Determine the [X, Y] coordinate at the center of the cell enclosing the given text.  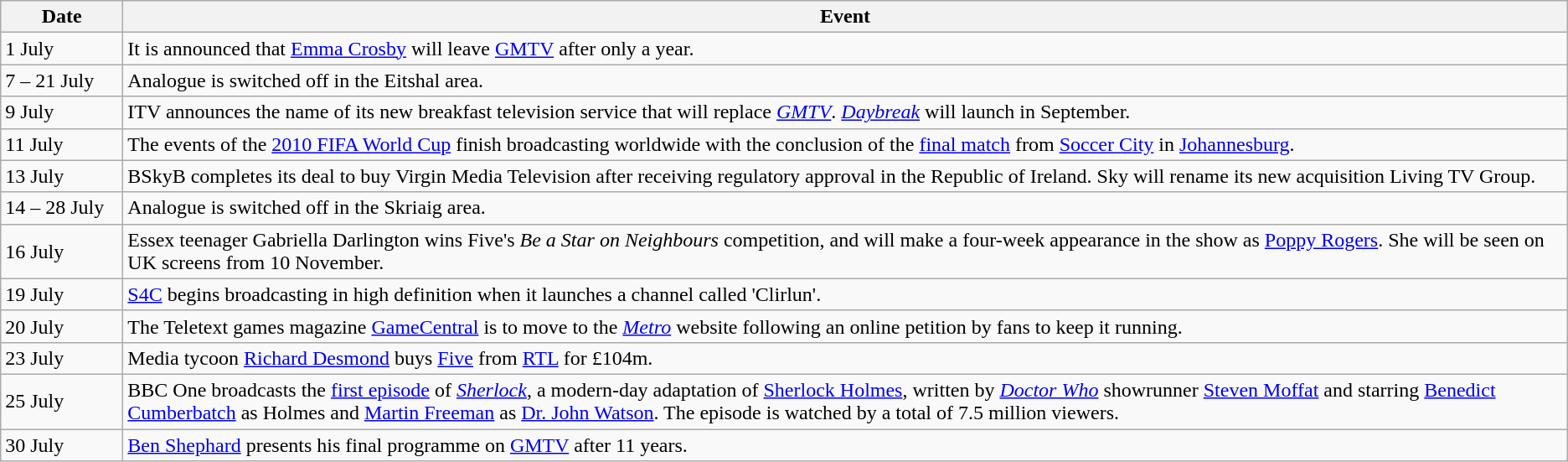
25 July [62, 401]
20 July [62, 326]
Media tycoon Richard Desmond buys Five from RTL for £104m. [845, 358]
Analogue is switched off in the Skriaig area. [845, 208]
14 – 28 July [62, 208]
23 July [62, 358]
S4C begins broadcasting in high definition when it launches a channel called 'Clirlun'. [845, 294]
16 July [62, 252]
Event [845, 17]
Date [62, 17]
The events of the 2010 FIFA World Cup finish broadcasting worldwide with the conclusion of the final match from Soccer City in Johannesburg. [845, 144]
1 July [62, 49]
7 – 21 July [62, 80]
It is announced that Emma Crosby will leave GMTV after only a year. [845, 49]
11 July [62, 144]
Ben Shephard presents his final programme on GMTV after 11 years. [845, 445]
ITV announces the name of its new breakfast television service that will replace GMTV. Daybreak will launch in September. [845, 112]
19 July [62, 294]
The Teletext games magazine GameCentral is to move to the Metro website following an online petition by fans to keep it running. [845, 326]
30 July [62, 445]
Analogue is switched off in the Eitshal area. [845, 80]
13 July [62, 176]
9 July [62, 112]
